For the text-containing cell, return its midpoint in (X, Y) coordinate format. 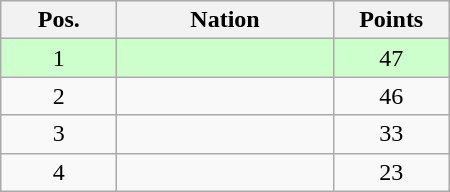
33 (391, 134)
46 (391, 96)
Pos. (59, 20)
2 (59, 96)
Points (391, 20)
Nation (225, 20)
4 (59, 172)
47 (391, 58)
3 (59, 134)
1 (59, 58)
23 (391, 172)
